Return the (x, y) coordinate for the center point of the cell that contains the specified text.  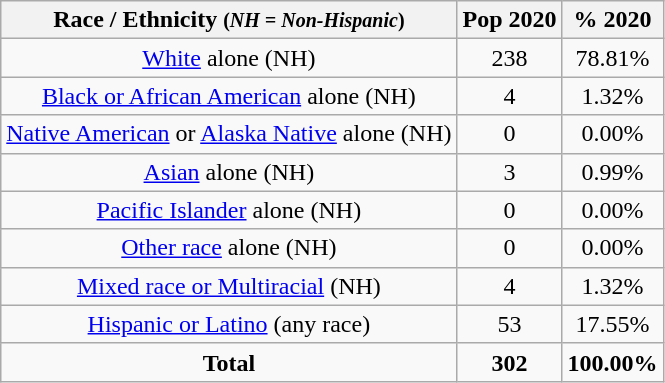
Asian alone (NH) (229, 172)
Pacific Islander alone (NH) (229, 210)
Mixed race or Multiracial (NH) (229, 286)
Hispanic or Latino (any race) (229, 324)
Total (229, 362)
3 (510, 172)
238 (510, 58)
53 (510, 324)
Other race alone (NH) (229, 248)
Native American or Alaska Native alone (NH) (229, 134)
White alone (NH) (229, 58)
302 (510, 362)
100.00% (612, 362)
0.99% (612, 172)
% 2020 (612, 20)
Race / Ethnicity (NH = Non-Hispanic) (229, 20)
78.81% (612, 58)
Black or African American alone (NH) (229, 96)
Pop 2020 (510, 20)
17.55% (612, 324)
